Determine the (X, Y) coordinate at the center of the cell enclosing the given text.  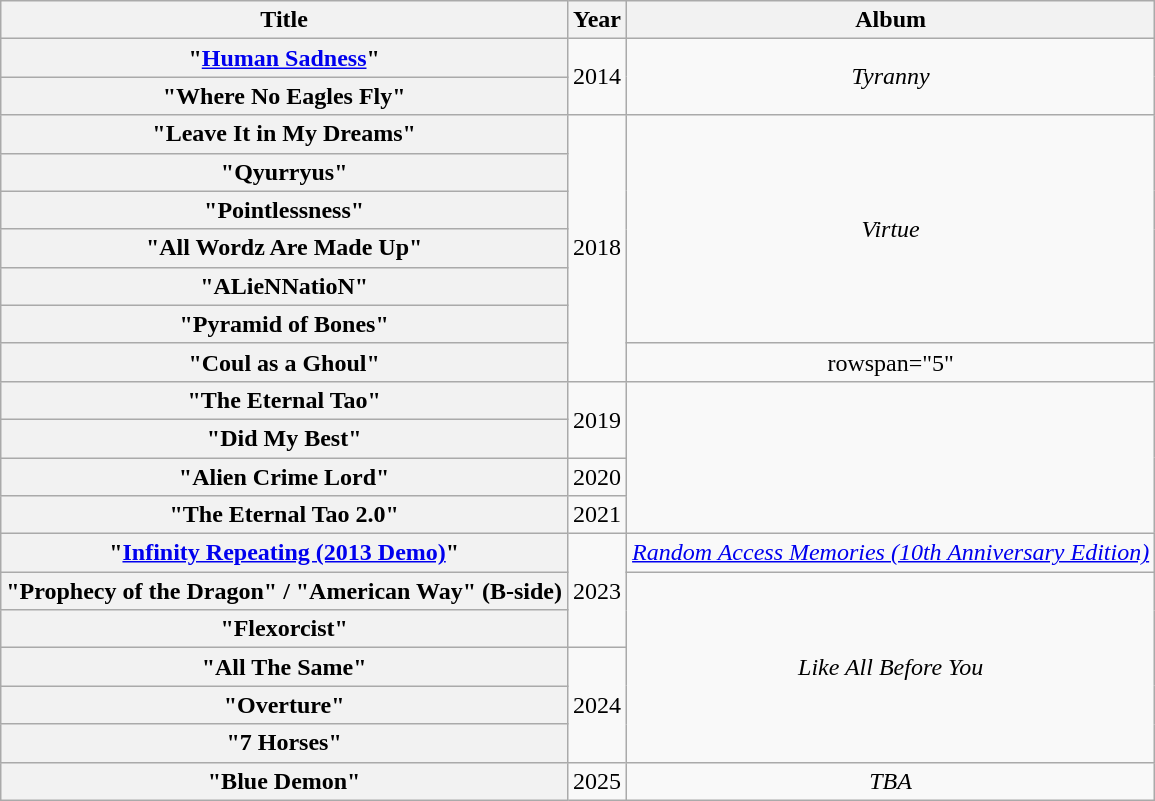
Tyranny (891, 77)
Year (598, 20)
Album (891, 20)
"Overture" (284, 705)
"The Eternal Tao 2.0" (284, 515)
Random Access Memories (10th Anniversary Edition) (891, 553)
2019 (598, 419)
"7 Horses" (284, 743)
2020 (598, 477)
"Pointlessness" (284, 210)
"Did My Best" (284, 438)
Virtue (891, 229)
"Flexorcist" (284, 629)
rowspan="5" (891, 362)
"Pyramid of Bones" (284, 324)
2024 (598, 705)
2025 (598, 781)
2014 (598, 77)
"All The Same" (284, 667)
"Blue Demon" (284, 781)
"Alien Crime Lord" (284, 477)
"All Wordz Are Made Up" (284, 248)
2018 (598, 248)
"ALieNNatioN" (284, 286)
"Where No Eagles Fly" (284, 96)
2023 (598, 591)
2021 (598, 515)
Like All Before You (891, 667)
"Leave It in My Dreams" (284, 134)
Title (284, 20)
"Prophecy of the Dragon" / "American Way" (B-side) (284, 591)
TBA (891, 781)
"Coul as a Ghoul" (284, 362)
"Qyurryus" (284, 172)
"The Eternal Tao" (284, 400)
"Human Sadness" (284, 58)
"Infinity Repeating (2013 Demo)" (284, 553)
